Extract the [X, Y] coordinate from the center of the cell holding the provided text.  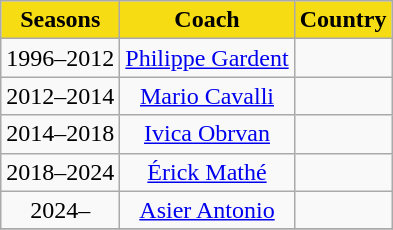
Ivica Obrvan [207, 134]
1996–2012 [60, 58]
2014–2018 [60, 134]
2018–2024 [60, 172]
Mario Cavalli [207, 96]
Érick Mathé [207, 172]
2024– [60, 210]
Country [343, 20]
Seasons [60, 20]
Philippe Gardent [207, 58]
Coach [207, 20]
2012–2014 [60, 96]
Asier Antonio [207, 210]
